Determine the [X, Y] coordinate at the center of the cell enclosing the given text.  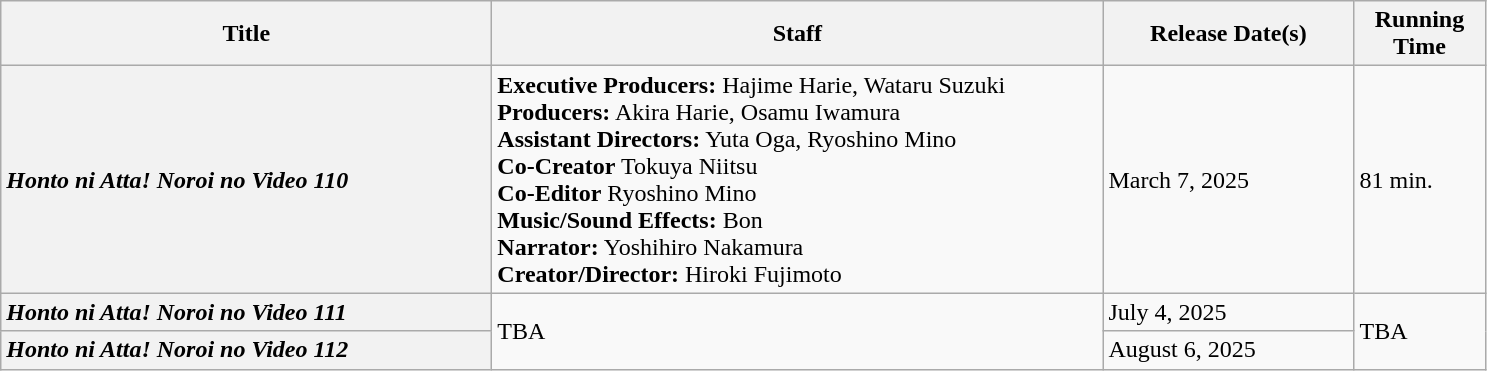
Title [246, 34]
Release Date(s) [1228, 34]
Staff [798, 34]
Honto ni Atta! Noroi no Video 110 [246, 180]
Running Time [1420, 34]
Honto ni Atta! Noroi no Video 112 [246, 350]
July 4, 2025 [1228, 312]
March 7, 2025 [1228, 180]
Honto ni Atta! Noroi no Video 111 [246, 312]
August 6, 2025 [1228, 350]
81 min. [1420, 180]
